Scan for the cell matching the given text and deliver its [x, y] coordinate at center. 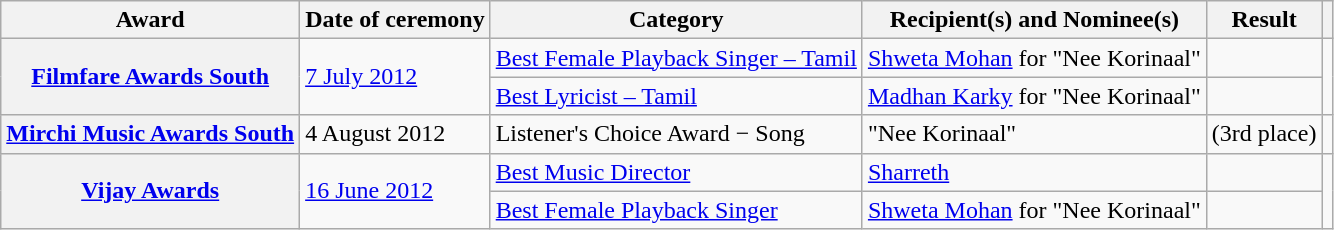
Best Female Playback Singer [676, 210]
Listener's Choice Award − Song [676, 134]
Category [676, 20]
4 August 2012 [396, 134]
Vijay Awards [150, 191]
Sharreth [1034, 172]
"Nee Korinaal" [1034, 134]
(3rd place) [1264, 134]
Result [1264, 20]
Filmfare Awards South [150, 77]
7 July 2012 [396, 77]
Mirchi Music Awards South [150, 134]
Best Lyricist – Tamil [676, 96]
Madhan Karky for "Nee Korinaal" [1034, 96]
Award [150, 20]
Best Music Director [676, 172]
Best Female Playback Singer – Tamil [676, 58]
Recipient(s) and Nominee(s) [1034, 20]
Date of ceremony [396, 20]
16 June 2012 [396, 191]
